For the text-containing cell, return its midpoint in (X, Y) coordinate format. 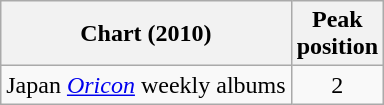
Chart (2010) (146, 34)
2 (337, 85)
Peakposition (337, 34)
Japan Oricon weekly albums (146, 85)
